Return [x, y] of the center of cell containing provided text 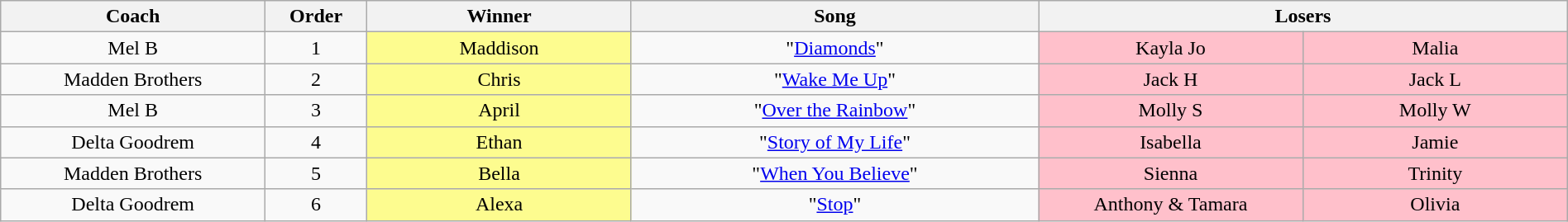
Order [316, 17]
3 [316, 111]
Malia [1435, 48]
"Story of My Life" [834, 142]
Alexa [500, 205]
"Diamonds" [834, 48]
Kayla Jo [1171, 48]
Winner [500, 17]
Bella [500, 173]
5 [316, 173]
"Over the Rainbow" [834, 111]
Jack H [1171, 79]
Molly S [1171, 111]
"Stop" [834, 205]
6 [316, 205]
Coach [133, 17]
Trinity [1435, 173]
1 [316, 48]
"Wake Me Up" [834, 79]
Molly W [1435, 111]
Losers [1303, 17]
Isabella [1171, 142]
Song [834, 17]
Jamie [1435, 142]
Maddison [500, 48]
Anthony & Tamara [1171, 205]
Chris [500, 79]
2 [316, 79]
"When You Believe" [834, 173]
Jack L [1435, 79]
Ethan [500, 142]
4 [316, 142]
Sienna [1171, 173]
Olivia [1435, 205]
April [500, 111]
